Return (X, Y) of the center of cell containing provided text 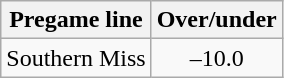
Over/under (216, 20)
Pregame line (76, 20)
–10.0 (216, 58)
Southern Miss (76, 58)
